Extract the (X, Y) coordinate from the center of the cell holding the provided text.  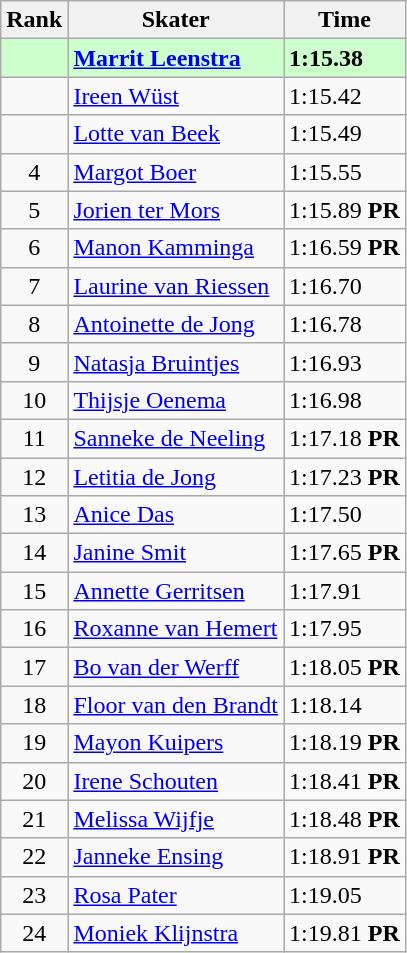
8 (34, 324)
Moniek Klijnstra (176, 933)
Roxanne van Hemert (176, 629)
1:17.23 PR (345, 477)
Rosa Pater (176, 895)
Margot Boer (176, 172)
1:16.78 (345, 324)
1:17.18 PR (345, 438)
Janneke Ensing (176, 857)
19 (34, 743)
Time (345, 20)
Bo van der Werff (176, 667)
24 (34, 933)
13 (34, 515)
Thijsje Oenema (176, 400)
1:17.50 (345, 515)
Letitia de Jong (176, 477)
Marrit Leenstra (176, 58)
Sanneke de Neeling (176, 438)
1:16.98 (345, 400)
7 (34, 286)
1:19.81 PR (345, 933)
Irene Schouten (176, 781)
21 (34, 819)
20 (34, 781)
Ireen Wüst (176, 96)
1:16.93 (345, 362)
5 (34, 210)
1:18.14 (345, 705)
1:15.49 (345, 134)
1:19.05 (345, 895)
12 (34, 477)
1:16.70 (345, 286)
11 (34, 438)
1:17.91 (345, 591)
1:18.19 PR (345, 743)
Antoinette de Jong (176, 324)
1:18.41 PR (345, 781)
17 (34, 667)
Rank (34, 20)
Janine Smit (176, 553)
1:16.59 PR (345, 248)
4 (34, 172)
18 (34, 705)
Floor van den Brandt (176, 705)
Melissa Wijfje (176, 819)
1:15.89 PR (345, 210)
Skater (176, 20)
Annette Gerritsen (176, 591)
Lotte van Beek (176, 134)
6 (34, 248)
16 (34, 629)
14 (34, 553)
Natasja Bruintjes (176, 362)
1:17.65 PR (345, 553)
Jorien ter Mors (176, 210)
Manon Kamminga (176, 248)
1:18.48 PR (345, 819)
15 (34, 591)
10 (34, 400)
1:18.91 PR (345, 857)
Anice Das (176, 515)
22 (34, 857)
1:15.38 (345, 58)
9 (34, 362)
1:15.55 (345, 172)
1:17.95 (345, 629)
Mayon Kuipers (176, 743)
1:15.42 (345, 96)
1:18.05 PR (345, 667)
Laurine van Riessen (176, 286)
23 (34, 895)
